Extract the [x, y] coordinate from the center of the cell holding the provided text.  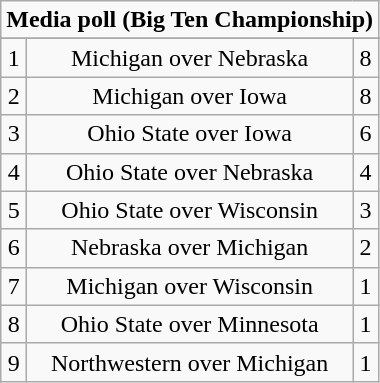
Northwestern over Michigan [190, 362]
7 [14, 286]
Media poll (Big Ten Championship) [190, 20]
Michigan over Iowa [190, 96]
Ohio State over Iowa [190, 134]
Ohio State over Wisconsin [190, 210]
Nebraska over Michigan [190, 248]
Ohio State over Minnesota [190, 324]
Michigan over Nebraska [190, 58]
Michigan over Wisconsin [190, 286]
5 [14, 210]
Ohio State over Nebraska [190, 172]
9 [14, 362]
